Provide the [x, y] coordinate of the cell's center where the given text is located.  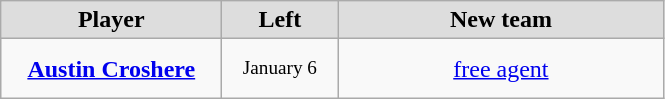
Left [280, 20]
January 6 [280, 69]
Player [112, 20]
New team [501, 20]
free agent [501, 69]
Austin Croshere [112, 69]
